Pinpoint the cell where the given text exists, returning its [x, y] midpoint coordinate. 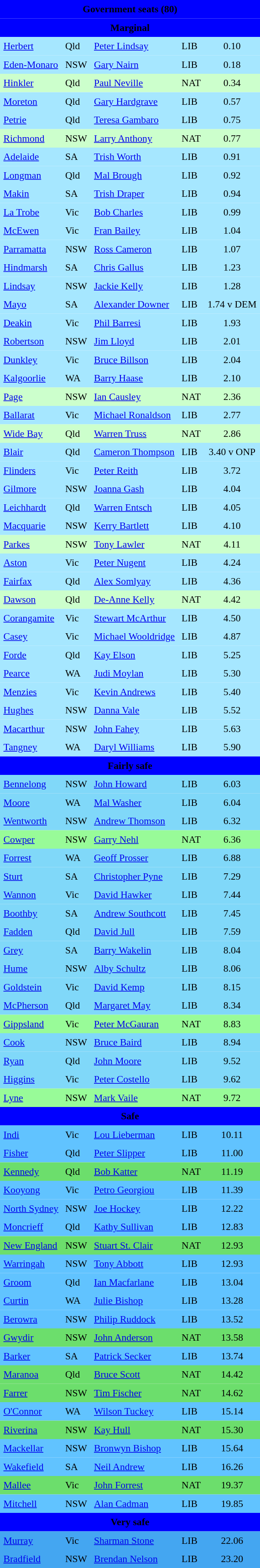
Government seats (80) [130, 9]
Hindmarsh [31, 267]
Bruce Billson [134, 359]
Mayo [31, 304]
Corangamite [31, 618]
13.58 [232, 1337]
Barker [31, 1356]
Bruce Scott [134, 1374]
1.07 [232, 249]
Wilson Tuckey [134, 1411]
Bradfield [31, 1559]
Warren Truss [134, 433]
Lindsay [31, 286]
4.36 [232, 581]
Andrew Southcott [134, 913]
Cook [31, 1042]
Fisher [31, 1153]
9.52 [232, 1061]
Warren Entsch [134, 507]
Alby Schultz [134, 968]
John Moore [134, 1061]
Teresa Gambaro [134, 120]
Margaret May [134, 1005]
Bob Charles [134, 212]
Farrer [31, 1393]
Deakin [31, 323]
Fairfax [31, 581]
5.90 [232, 747]
Michael Wooldridge [134, 636]
Stewart McArthur [134, 618]
Murray [31, 1540]
14.42 [232, 1374]
Philip Ruddock [134, 1319]
Macarthur [31, 728]
Barry Wakelin [134, 950]
0.57 [232, 101]
6.36 [232, 839]
Mal Washer [134, 802]
Curtin [31, 1301]
De-Anne Kelly [134, 600]
Peter McGauran [134, 1024]
3.40 v ONP [232, 452]
7.59 [232, 932]
8.15 [232, 987]
Groom [31, 1282]
Peter Costello [134, 1079]
12.83 [232, 1227]
John Forrest [134, 1485]
Peter Reith [134, 470]
Kay Elson [134, 655]
Tony Lawler [134, 544]
David Jull [134, 932]
4.04 [232, 489]
Gwydir [31, 1337]
5.63 [232, 728]
15.14 [232, 1411]
10.11 [232, 1134]
Maranoa [31, 1374]
Marginal [130, 27]
Sharman Stone [134, 1540]
McEwen [31, 231]
Indi [31, 1134]
John Anderson [134, 1337]
0.34 [232, 83]
15.64 [232, 1448]
23.20 [232, 1559]
Kerry Bartlett [134, 526]
5.40 [232, 692]
Stuart St. Clair [134, 1245]
13.74 [232, 1356]
Jim Lloyd [134, 341]
2.04 [232, 359]
0.10 [232, 46]
Fadden [31, 932]
Neil Andrew [134, 1466]
Kathy Sullivan [134, 1227]
Peter Slipper [134, 1153]
Leichhardt [31, 507]
Lou Lieberman [134, 1134]
Gilmore [31, 489]
John Fahey [134, 728]
Brendan Nelson [134, 1559]
Alex Somlyay [134, 581]
Parkes [31, 544]
Richmond [31, 138]
13.04 [232, 1282]
Joe Hockey [134, 1208]
Michael Ronaldson [134, 415]
Page [31, 396]
Larry Anthony [134, 138]
Alan Cadman [134, 1503]
Daryl Williams [134, 747]
North Sydney [31, 1208]
Wide Bay [31, 433]
Trish Draper [134, 194]
Garry Nehl [134, 839]
Hughes [31, 710]
Peter Lindsay [134, 46]
McPherson [31, 1005]
Gary Hardgrave [134, 101]
Robertson [31, 341]
0.99 [232, 212]
Very safe [130, 1522]
Mackellar [31, 1448]
4.24 [232, 563]
1.23 [232, 267]
1.93 [232, 323]
Bob Katter [134, 1171]
6.03 [232, 784]
John Howard [134, 784]
4.10 [232, 526]
Grey [31, 950]
Tim Fischer [134, 1393]
Goldstein [31, 987]
0.75 [232, 120]
11.39 [232, 1190]
Petrie [31, 120]
Aston [31, 563]
Petro Georgiou [134, 1190]
6.32 [232, 821]
8.94 [232, 1042]
8.06 [232, 968]
7.45 [232, 913]
Pearce [31, 673]
Trish Worth [134, 157]
Christopher Pyne [134, 876]
Gary Nairn [134, 64]
Geoff Prosser [134, 858]
Danna Vale [134, 710]
Eden-Monaro [31, 64]
19.85 [232, 1503]
Cowper [31, 839]
6.88 [232, 858]
Kalgoorlie [31, 378]
Gippsland [31, 1024]
8.34 [232, 1005]
2.36 [232, 396]
Forrest [31, 858]
1.28 [232, 286]
Andrew Thomson [134, 821]
Ballarat [31, 415]
La Trobe [31, 212]
1.04 [232, 231]
Flinders [31, 470]
Paul Neville [134, 83]
Mallee [31, 1485]
2.86 [232, 433]
15.30 [232, 1430]
Moncrieff [31, 1227]
Dunkley [31, 359]
Herbert [31, 46]
Kevin Andrews [134, 692]
Moore [31, 802]
Ryan [31, 1061]
Julie Bishop [134, 1301]
9.62 [232, 1079]
Warringah [31, 1264]
5.52 [232, 710]
0.77 [232, 138]
Makin [31, 194]
Ian Macfarlane [134, 1282]
6.04 [232, 802]
New England [31, 1245]
Barry Haase [134, 378]
Kennedy [31, 1171]
2.01 [232, 341]
David Kemp [134, 987]
Safe [130, 1116]
8.04 [232, 950]
Wakefield [31, 1466]
Wentworth [31, 821]
Blair [31, 452]
Forde [31, 655]
14.62 [232, 1393]
9.72 [232, 1097]
16.26 [232, 1466]
Tony Abbott [134, 1264]
4.05 [232, 507]
Menzies [31, 692]
12.22 [232, 1208]
Macquarie [31, 526]
7.29 [232, 876]
Casey [31, 636]
Sturt [31, 876]
Boothby [31, 913]
Bronwyn Bishop [134, 1448]
Peter Nugent [134, 563]
Wannon [31, 895]
Jackie Kelly [134, 286]
Alexander Downer [134, 304]
Chris Gallus [134, 267]
Berowra [31, 1319]
Adelaide [31, 157]
Phil Barresi [134, 323]
4.42 [232, 600]
David Hawker [134, 895]
2.10 [232, 378]
0.91 [232, 157]
2.77 [232, 415]
Mitchell [31, 1503]
Judi Moylan [134, 673]
1.74 v DEM [232, 304]
Moreton [31, 101]
0.94 [232, 194]
0.18 [232, 64]
Tangney [31, 747]
Cameron Thompson [134, 452]
Fairly safe [130, 765]
13.52 [232, 1319]
8.83 [232, 1024]
5.30 [232, 673]
22.06 [232, 1540]
3.72 [232, 470]
Fran Bailey [134, 231]
Mark Vaile [134, 1097]
Parramatta [31, 249]
4.11 [232, 544]
Kay Hull [134, 1430]
Bruce Baird [134, 1042]
O'Connor [31, 1411]
Higgins [31, 1079]
11.19 [232, 1171]
11.00 [232, 1153]
4.87 [232, 636]
7.44 [232, 895]
Dawson [31, 600]
Mal Brough [134, 175]
Hume [31, 968]
0.92 [232, 175]
5.25 [232, 655]
13.28 [232, 1301]
Ian Causley [134, 396]
Patrick Secker [134, 1356]
Joanna Gash [134, 489]
Bennelong [31, 784]
Hinkler [31, 83]
Lyne [31, 1097]
Ross Cameron [134, 249]
Kooyong [31, 1190]
Longman [31, 175]
19.37 [232, 1485]
Riverina [31, 1430]
4.50 [232, 618]
